Provide the (X, Y) coordinate of the cell's center where the given text is located.  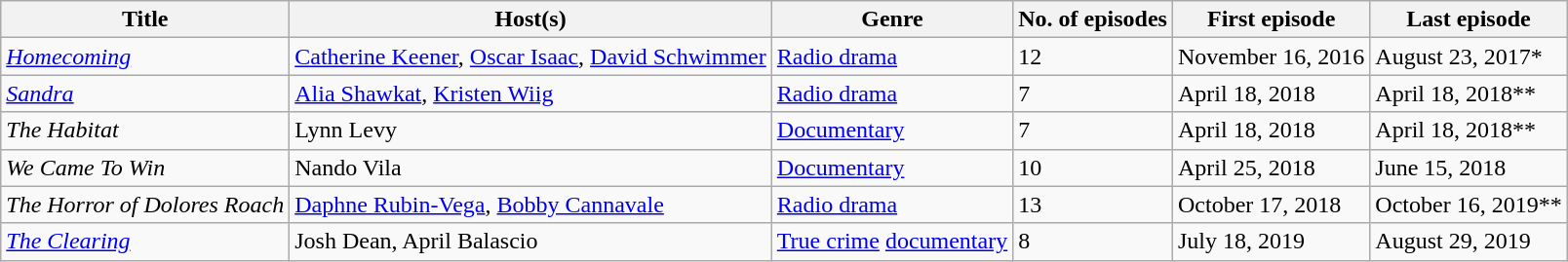
12 (1093, 56)
10 (1093, 168)
8 (1093, 242)
Sandra (145, 94)
April 25, 2018 (1271, 168)
True crime documentary (891, 242)
Alia Shawkat, Kristen Wiig (530, 94)
Daphne Rubin-Vega, Bobby Cannavale (530, 205)
Title (145, 19)
October 16, 2019** (1469, 205)
Catherine Keener, Oscar Isaac, David Schwimmer (530, 56)
Host(s) (530, 19)
We Came To Win (145, 168)
No. of episodes (1093, 19)
Nando Vila (530, 168)
Last episode (1469, 19)
Genre (891, 19)
August 23, 2017* (1469, 56)
First episode (1271, 19)
The Habitat (145, 131)
The Clearing (145, 242)
13 (1093, 205)
Lynn Levy (530, 131)
November 16, 2016 (1271, 56)
June 15, 2018 (1469, 168)
Homecoming (145, 56)
Josh Dean, April Balascio (530, 242)
The Horror of Dolores Roach (145, 205)
August 29, 2019 (1469, 242)
July 18, 2019 (1271, 242)
October 17, 2018 (1271, 205)
